Find where the given text appears and provide that cell's center as (x, y) coordinate. 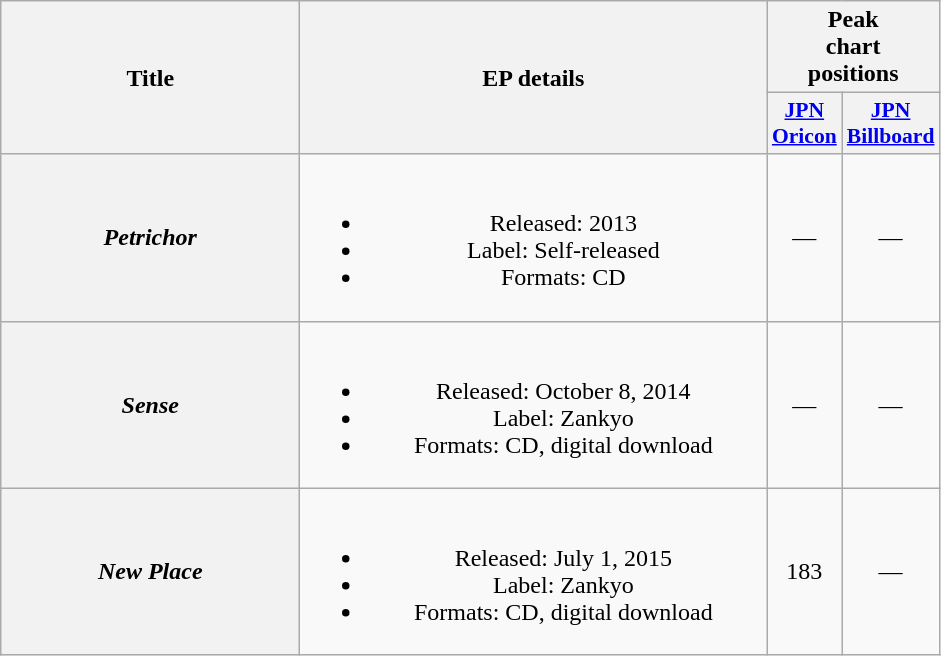
Released: July 1, 2015Label: ZankyoFormats: CD, digital download (534, 572)
Title (150, 78)
EP details (534, 78)
Petrichor (150, 238)
183 (804, 572)
JPNOricon (804, 124)
Peakchartpositions (854, 47)
Released: October 8, 2014Label: ZankyoFormats: CD, digital download (534, 404)
Released: 2013Label: Self-releasedFormats: CD (534, 238)
New Place (150, 572)
JPNBillboard (891, 124)
Sense (150, 404)
